From the cell containing the given text, extract its center point as (X, Y) coordinate. 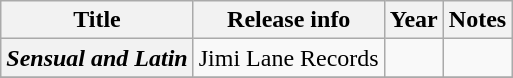
Notes (477, 20)
Release info (288, 20)
Year (414, 20)
Sensual and Latin (97, 58)
Jimi Lane Records (288, 58)
Title (97, 20)
